Pinpoint the cell where the given text exists, returning its (X, Y) midpoint coordinate. 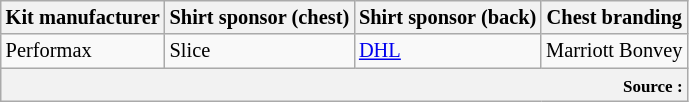
DHL (448, 51)
Shirt sponsor (chest) (260, 17)
Shirt sponsor (back) (448, 17)
Source : (344, 85)
Marriott Bonvey (614, 51)
Slice (260, 51)
Performax (83, 51)
Kit manufacturer (83, 17)
Chest branding (614, 17)
